Provide the (x, y) coordinate of the cell's center where the given text is located.  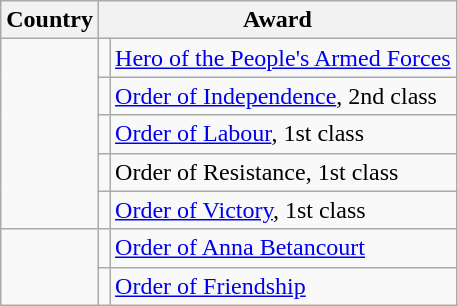
Order of Labour, 1st class (284, 134)
Order of Friendship (284, 286)
Order of Independence, 2nd class (284, 96)
Hero of the People's Armed Forces (284, 58)
Country (50, 20)
Order of Resistance, 1st class (284, 172)
Order of Anna Betancourt (284, 248)
Order of Victory, 1st class (284, 210)
Award (277, 20)
